From the cell containing the given text, extract its center point as [x, y] coordinate. 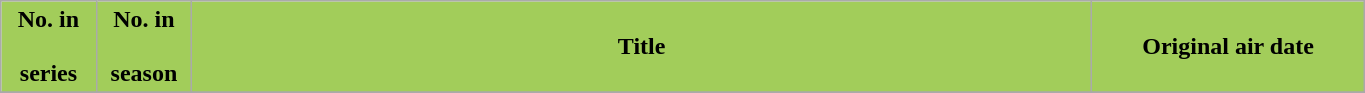
No. inseason [144, 47]
No. inseries [48, 47]
Original air date [1228, 47]
Title [642, 47]
